Capture the cell that displays the provided text and extract its (X, Y) central coordinate. 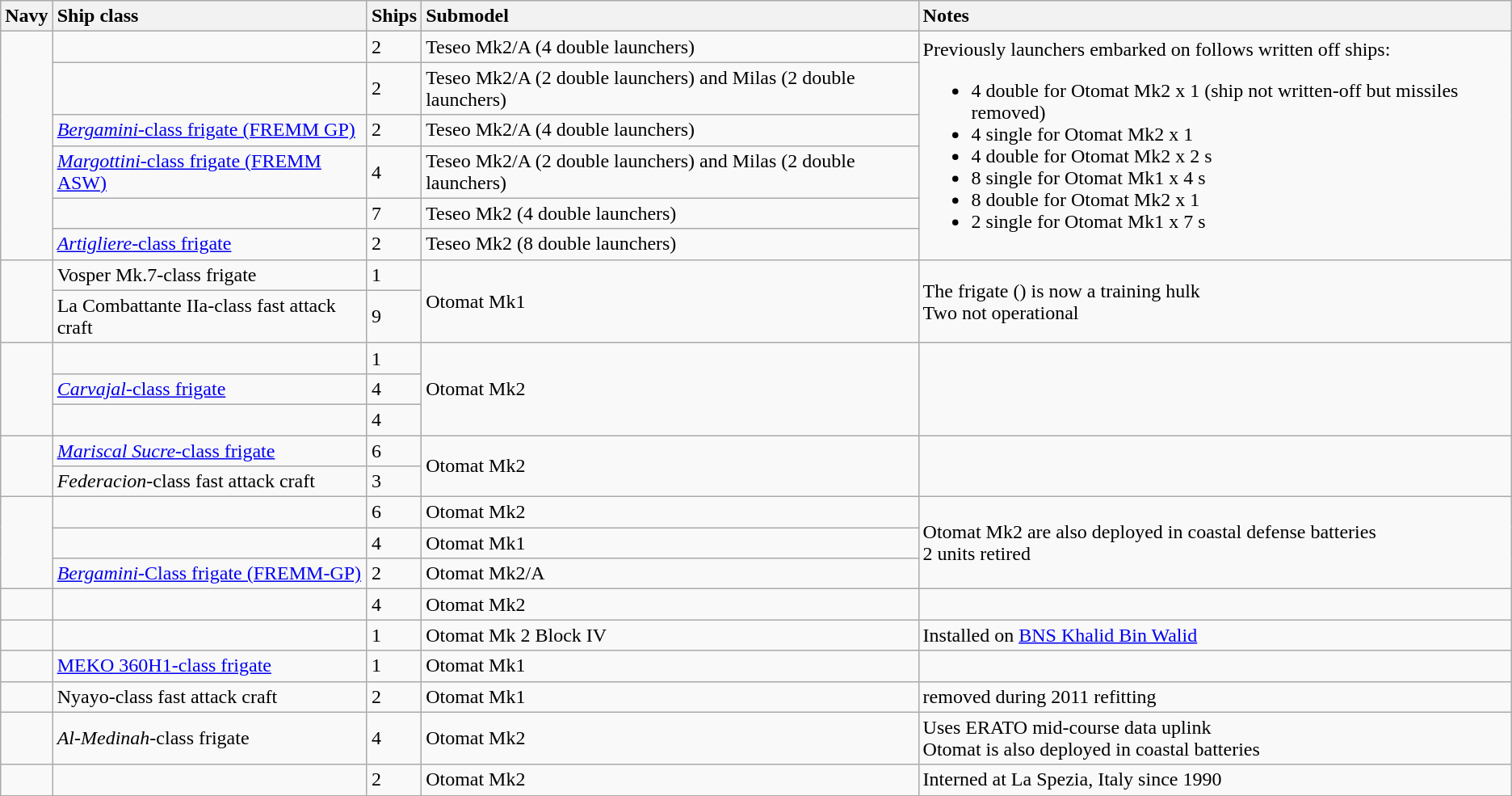
7 (394, 213)
3 (394, 482)
Carvajal-class frigate (210, 389)
Mariscal Sucre-class frigate (210, 450)
Navy (27, 16)
Otomat Mk2/A (670, 574)
removed during 2011 refitting (1215, 697)
Installed on BNS Khalid Bin Walid (1215, 635)
9 (394, 317)
Al-Medinah-class frigate (210, 739)
Margottini-class frigate (FREMM ASW) (210, 171)
Federacion-class fast attack craft (210, 482)
Vosper Mk.7-class frigate (210, 275)
La Combattante IIa-class fast attack craft (210, 317)
Bergamini-class frigate (FREMM GP) (210, 130)
Bergamini-Class frigate (FREMM-GP) (210, 574)
Notes (1215, 16)
The frigate () is now a training hulkTwo not operational (1215, 301)
Teseo Mk2 (8 double launchers) (670, 244)
Ship class (210, 16)
Ships (394, 16)
Submodel (670, 16)
Interned at La Spezia, Italy since 1990 (1215, 780)
Otomat Mk2 are also deployed in coastal defense batteries2 units retired (1215, 543)
Artigliere-class frigate (210, 244)
Nyayo-class fast attack craft (210, 697)
Teseo Mk2 (4 double launchers) (670, 213)
MEKO 360H1-class frigate (210, 666)
Otomat Mk 2 Block IV (670, 635)
Uses ERATO mid-course data uplinkOtomat is also deployed in coastal batteries (1215, 739)
